Return [X, Y] of the center of cell containing provided text 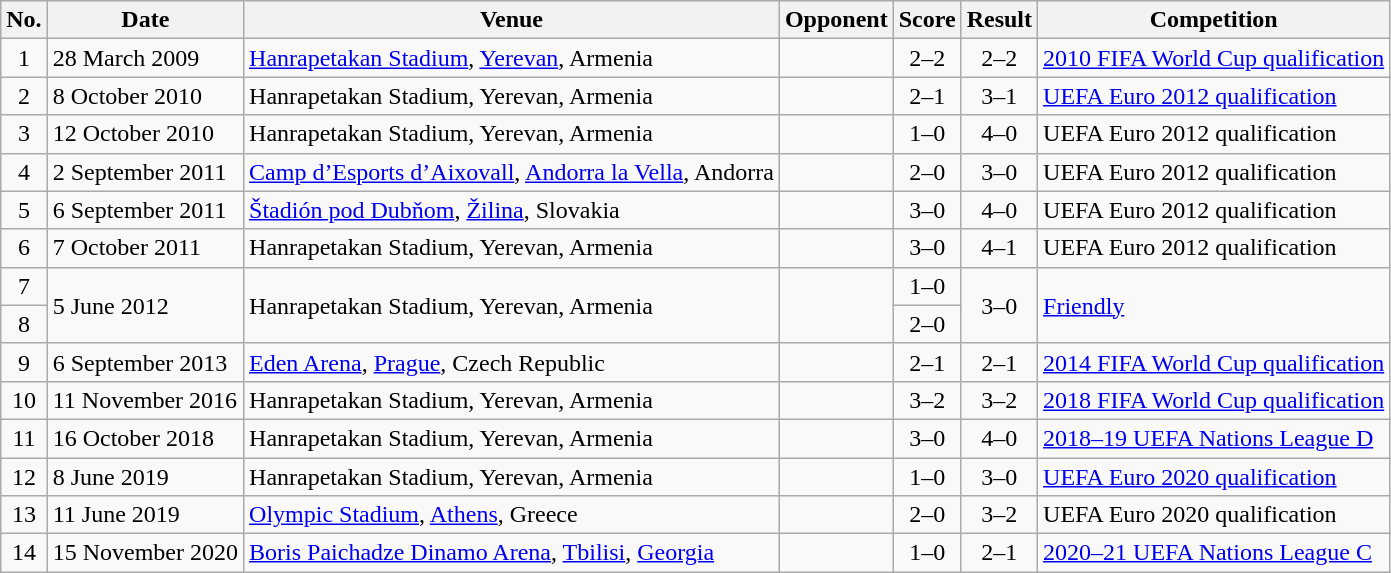
Result [999, 20]
Štadión pod Dubňom, Žilina, Slovakia [512, 210]
Olympic Stadium, Athens, Greece [512, 515]
13 [24, 515]
8 June 2019 [145, 477]
8 [24, 324]
9 [24, 362]
4 [24, 172]
1 [24, 58]
6 September 2011 [145, 210]
2020–21 UEFA Nations League C [1214, 553]
11 November 2016 [145, 400]
4–1 [999, 248]
2018–19 UEFA Nations League D [1214, 438]
Competition [1214, 20]
3 [24, 134]
5 June 2012 [145, 305]
15 November 2020 [145, 553]
Date [145, 20]
Camp d’Esports d’Aixovall, Andorra la Vella, Andorra [512, 172]
10 [24, 400]
2018 FIFA World Cup qualification [1214, 400]
Opponent [836, 20]
14 [24, 553]
Friendly [1214, 305]
8 October 2010 [145, 96]
Boris Paichadze Dinamo Arena, Tbilisi, Georgia [512, 553]
6 [24, 248]
16 October 2018 [145, 438]
3–1 [999, 96]
2 [24, 96]
2 September 2011 [145, 172]
6 September 2013 [145, 362]
2010 FIFA World Cup qualification [1214, 58]
7 [24, 286]
12 [24, 477]
2014 FIFA World Cup qualification [1214, 362]
Score [927, 20]
5 [24, 210]
11 June 2019 [145, 515]
Eden Arena, Prague, Czech Republic [512, 362]
11 [24, 438]
Venue [512, 20]
28 March 2009 [145, 58]
12 October 2010 [145, 134]
No. [24, 20]
7 October 2011 [145, 248]
